Search for the cell housing the specified text and yield its (x, y) center coordinate. 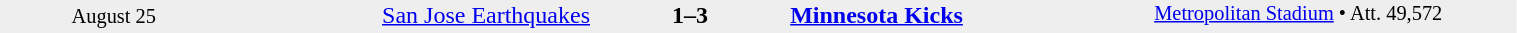
August 25 (114, 16)
Metropolitan Stadium • Att. 49,572 (1335, 16)
Minnesota Kicks (971, 15)
1–3 (690, 15)
San Jose Earthquakes (410, 15)
